Locate the cell with the specified text and output its [x, y] center coordinate. 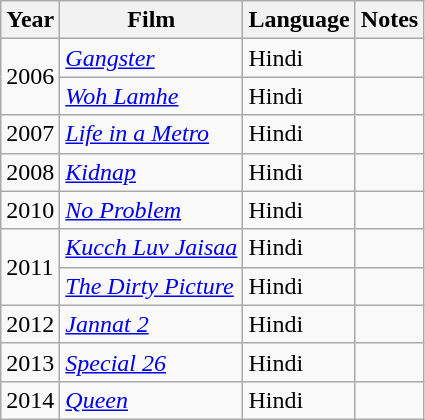
Year [30, 20]
2011 [30, 267]
2008 [30, 172]
2012 [30, 324]
Life in a Metro [152, 134]
The Dirty Picture [152, 286]
Jannat 2 [152, 324]
Gangster [152, 58]
Notes [389, 20]
No Problem [152, 210]
Kucch Luv Jaisaa [152, 248]
2006 [30, 77]
2014 [30, 400]
Queen [152, 400]
2013 [30, 362]
2007 [30, 134]
Film [152, 20]
Kidnap [152, 172]
2010 [30, 210]
Woh Lamhe [152, 96]
Special 26 [152, 362]
Language [299, 20]
